Determine the (x, y) coordinate at the center of the cell enclosing the given text.  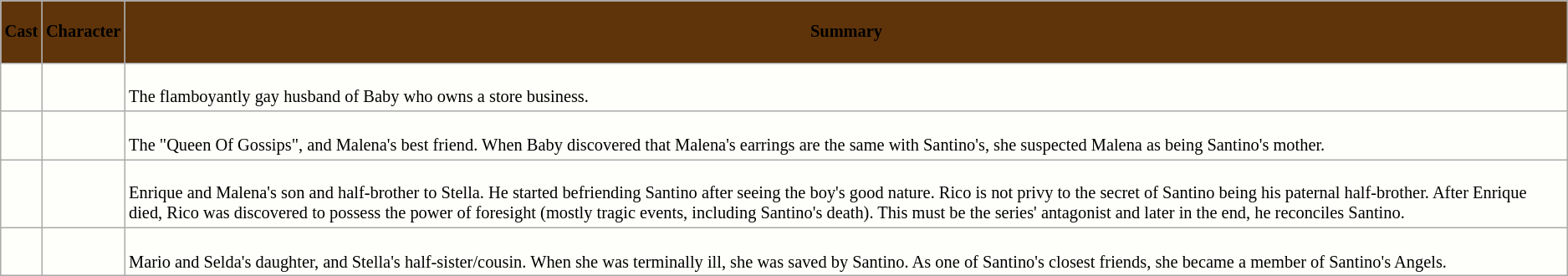
Summary (846, 31)
Character (84, 31)
The flamboyantly gay husband of Baby who owns a store business. (846, 87)
Cast (22, 31)
